Locate the cell with the specified text and output its (X, Y) center coordinate. 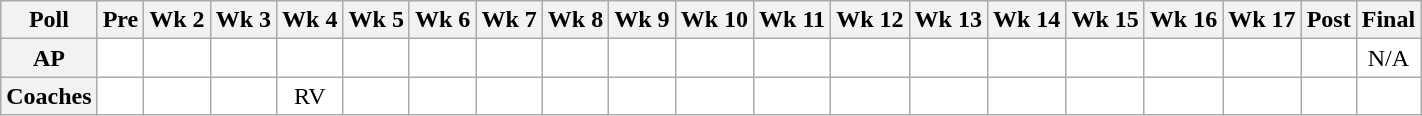
Wk 4 (310, 20)
Coaches (49, 96)
N/A (1388, 58)
Wk 7 (509, 20)
AP (49, 58)
Wk 11 (792, 20)
Wk 15 (1105, 20)
Wk 6 (442, 20)
Wk 3 (243, 20)
Wk 5 (376, 20)
Wk 8 (575, 20)
Wk 10 (714, 20)
Wk 14 (1026, 20)
Wk 2 (177, 20)
Wk 9 (642, 20)
Post (1328, 20)
RV (310, 96)
Wk 16 (1183, 20)
Poll (49, 20)
Wk 17 (1262, 20)
Final (1388, 20)
Wk 13 (948, 20)
Pre (120, 20)
Wk 12 (870, 20)
